Determine the (X, Y) coordinate at the center of the cell enclosing the given text.  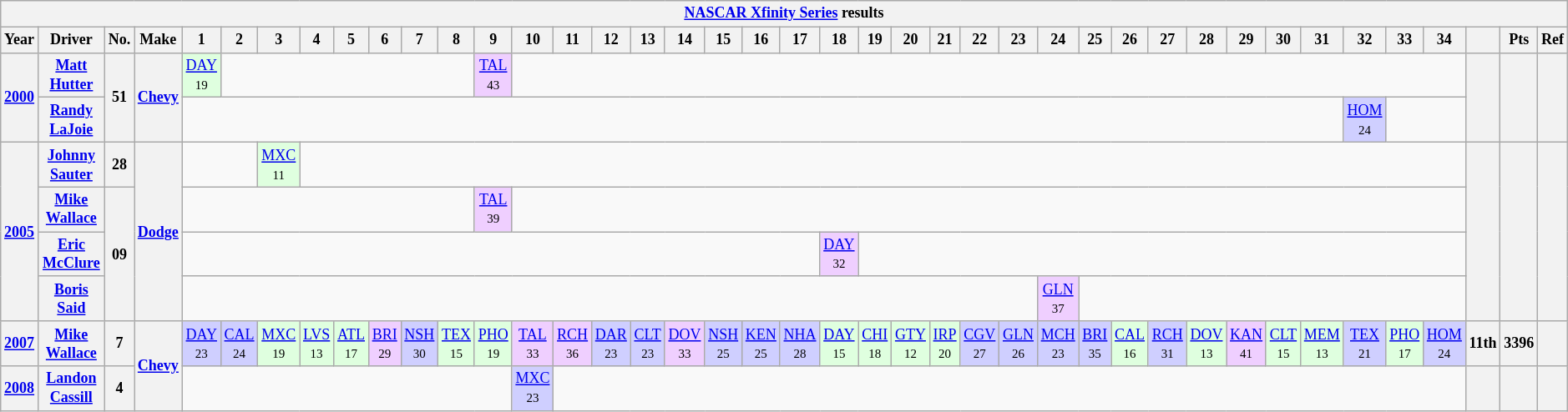
NHA28 (800, 344)
Dodge (159, 232)
21 (945, 40)
2 (239, 40)
DOV33 (685, 344)
10 (533, 40)
BRI35 (1095, 344)
Pts (1520, 40)
13 (648, 40)
1 (201, 40)
8 (457, 40)
DAY15 (839, 344)
51 (119, 97)
DAY32 (839, 254)
MXC23 (533, 389)
No. (119, 40)
2000 (20, 97)
KEN25 (761, 344)
19 (875, 40)
32 (1364, 40)
14 (685, 40)
29 (1247, 40)
TAL43 (493, 75)
3396 (1520, 344)
DOV13 (1206, 344)
NSH25 (723, 344)
11th (1483, 344)
GTY12 (911, 344)
CLT15 (1282, 344)
RCH36 (573, 344)
Matt Hutter (71, 75)
PHO19 (493, 344)
20 (911, 40)
RCH31 (1167, 344)
27 (1167, 40)
KAN41 (1247, 344)
15 (723, 40)
TEX21 (1364, 344)
5 (352, 40)
3 (279, 40)
DAY23 (201, 344)
2005 (20, 232)
DAY19 (201, 75)
ATL17 (352, 344)
34 (1444, 40)
NASCAR Xfinity Series results (784, 13)
31 (1322, 40)
22 (980, 40)
CAL24 (239, 344)
IRP20 (945, 344)
PHO17 (1404, 344)
Eric McClure (71, 254)
Driver (71, 40)
TAL39 (493, 209)
6 (384, 40)
GLN37 (1058, 299)
24 (1058, 40)
Boris Said (71, 299)
TAL33 (533, 344)
TEX15 (457, 344)
33 (1404, 40)
CGV27 (980, 344)
2008 (20, 389)
CLT23 (648, 344)
BRI29 (384, 344)
MXC11 (279, 164)
CHI18 (875, 344)
NSH30 (419, 344)
LVS13 (317, 344)
Make (159, 40)
30 (1282, 40)
Ref (1553, 40)
GLN26 (1019, 344)
11 (573, 40)
2007 (20, 344)
9 (493, 40)
25 (1095, 40)
Year (20, 40)
12 (611, 40)
MCH23 (1058, 344)
09 (119, 254)
DAR23 (611, 344)
26 (1130, 40)
Johnny Sauter (71, 164)
CAL16 (1130, 344)
MXC19 (279, 344)
17 (800, 40)
Randy LaJoie (71, 120)
18 (839, 40)
23 (1019, 40)
Landon Cassill (71, 389)
MEM13 (1322, 344)
16 (761, 40)
